For the text-containing cell, return its midpoint in (x, y) coordinate format. 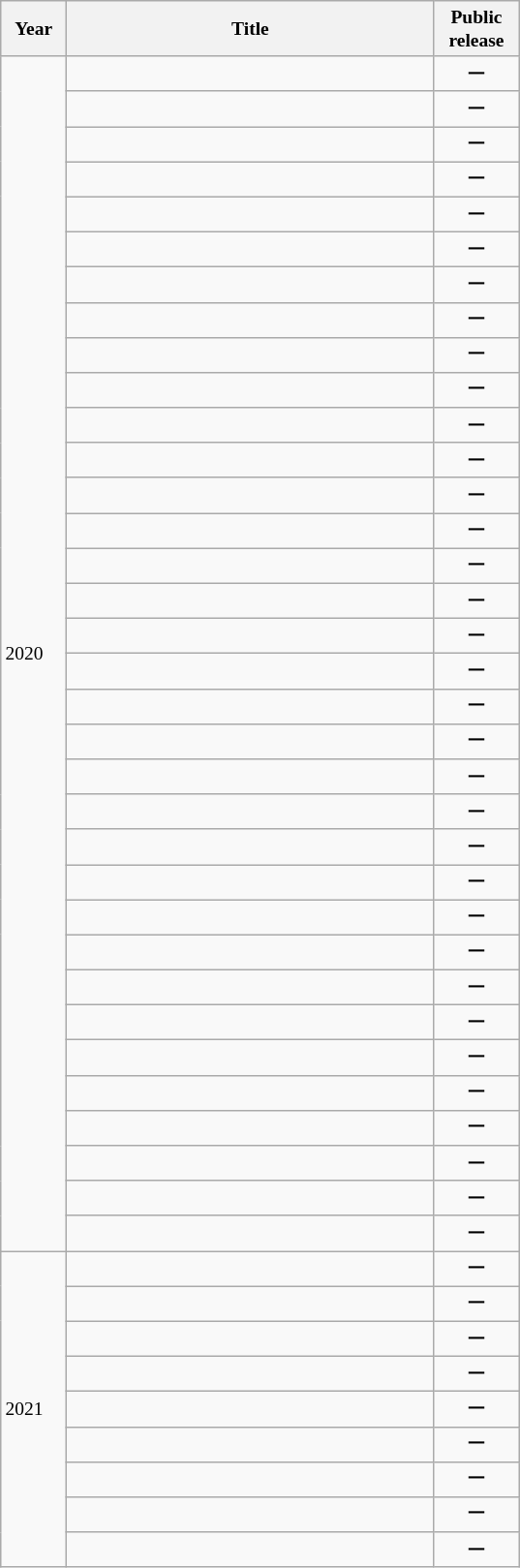
2021 (34, 1410)
Public release (476, 29)
Year (34, 29)
Title (251, 29)
2020 (34, 654)
